For the text-containing cell, return its midpoint in [X, Y] coordinate format. 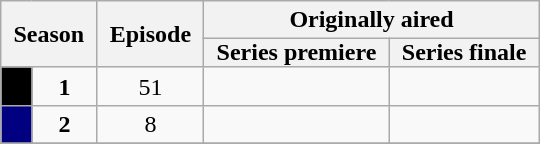
Series premiere [296, 53]
51 [150, 86]
8 [150, 124]
1 [64, 86]
Season [49, 34]
Episode [150, 34]
2 [64, 124]
Originally aired [372, 20]
Series finale [464, 53]
